Search for the cell housing the specified text and yield its (X, Y) center coordinate. 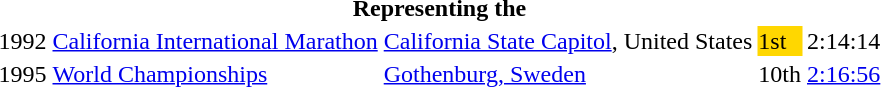
1st (780, 41)
California State Capitol, United States (568, 41)
California International Marathon (215, 41)
